Find where the given text appears and provide that cell's center as (x, y) coordinate. 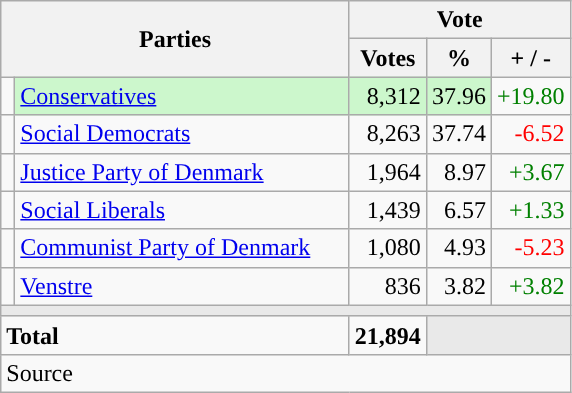
Parties (176, 39)
Social Democrats (182, 134)
1,080 (388, 248)
1,439 (388, 210)
+19.80 (530, 96)
+3.67 (530, 172)
Source (286, 373)
37.74 (458, 134)
3.82 (458, 286)
8,312 (388, 96)
Votes (388, 58)
Justice Party of Denmark (182, 172)
836 (388, 286)
+3.82 (530, 286)
Communist Party of Denmark (182, 248)
37.96 (458, 96)
Conservatives (182, 96)
1,964 (388, 172)
% (458, 58)
-6.52 (530, 134)
-5.23 (530, 248)
Venstre (182, 286)
8,263 (388, 134)
+1.33 (530, 210)
Social Liberals (182, 210)
8.97 (458, 172)
Vote (460, 20)
+ / - (530, 58)
4.93 (458, 248)
6.57 (458, 210)
21,894 (388, 335)
Total (176, 335)
